Return [x, y] of the center of cell containing provided text 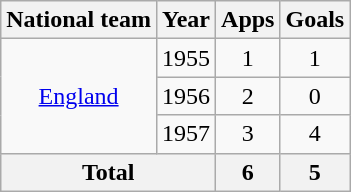
England [79, 96]
6 [248, 172]
Apps [248, 20]
National team [79, 20]
4 [315, 134]
3 [248, 134]
0 [315, 96]
Total [108, 172]
1955 [186, 58]
2 [248, 96]
Year [186, 20]
1957 [186, 134]
5 [315, 172]
Goals [315, 20]
1956 [186, 96]
